Capture the cell that displays the provided text and extract its [X, Y] central coordinate. 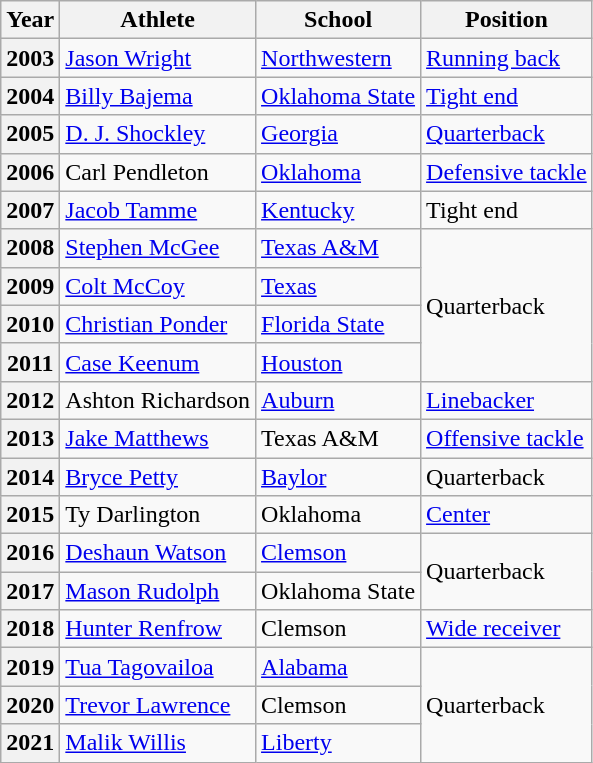
Mason Rudolph [158, 591]
Alabama [338, 667]
Baylor [338, 477]
2016 [30, 553]
2020 [30, 705]
Texas [338, 286]
Year [30, 20]
Bryce Petty [158, 477]
2014 [30, 477]
Colt McCoy [158, 286]
Jacob Tamme [158, 210]
Christian Ponder [158, 324]
Liberty [338, 743]
School [338, 20]
2007 [30, 210]
2004 [30, 96]
Offensive tackle [507, 438]
Tua Tagovailoa [158, 667]
2006 [30, 172]
Jason Wright [158, 58]
2017 [30, 591]
2021 [30, 743]
Jake Matthews [158, 438]
2018 [30, 629]
2003 [30, 58]
Malik Willis [158, 743]
Defensive tackle [507, 172]
D. J. Shockley [158, 134]
Billy Bajema [158, 96]
Ty Darlington [158, 515]
Houston [338, 362]
Northwestern [338, 58]
Wide receiver [507, 629]
2010 [30, 324]
2015 [30, 515]
Athlete [158, 20]
Stephen McGee [158, 248]
2013 [30, 438]
2019 [30, 667]
Center [507, 515]
Position [507, 20]
Hunter Renfrow [158, 629]
Running back [507, 58]
Case Keenum [158, 362]
2009 [30, 286]
Georgia [338, 134]
2011 [30, 362]
Linebacker [507, 400]
Kentucky [338, 210]
Ashton Richardson [158, 400]
Deshaun Watson [158, 553]
Carl Pendleton [158, 172]
2008 [30, 248]
Trevor Lawrence [158, 705]
Florida State [338, 324]
Auburn [338, 400]
2012 [30, 400]
2005 [30, 134]
